Detect which cell encompasses the target text, then output its (X, Y) center coordinate. 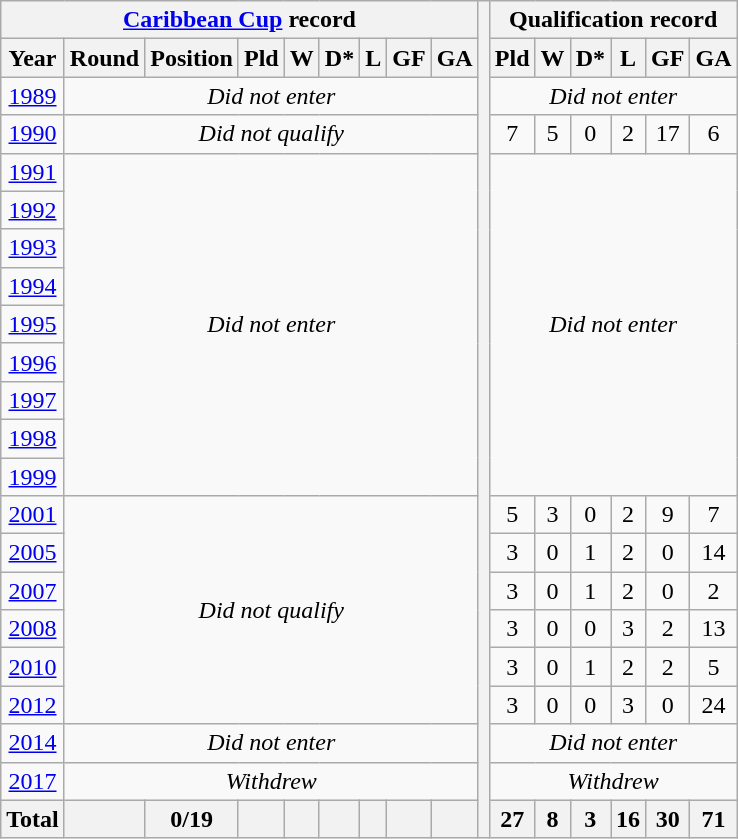
24 (714, 705)
1990 (33, 134)
1992 (33, 210)
1999 (33, 477)
2005 (33, 553)
17 (668, 134)
16 (628, 819)
27 (512, 819)
2017 (33, 781)
1995 (33, 324)
Year (33, 58)
1997 (33, 400)
1991 (33, 172)
2007 (33, 591)
Total (33, 819)
30 (668, 819)
2008 (33, 629)
1998 (33, 438)
2001 (33, 515)
9 (668, 515)
Caribbean Cup record (240, 20)
0/19 (192, 819)
1994 (33, 286)
Round (104, 58)
2014 (33, 743)
14 (714, 553)
6 (714, 134)
13 (714, 629)
1996 (33, 362)
1993 (33, 248)
Position (192, 58)
71 (714, 819)
8 (552, 819)
2010 (33, 667)
2012 (33, 705)
1989 (33, 96)
Qualification record (613, 20)
